Extract the (X, Y) coordinate from the center of the cell holding the provided text.  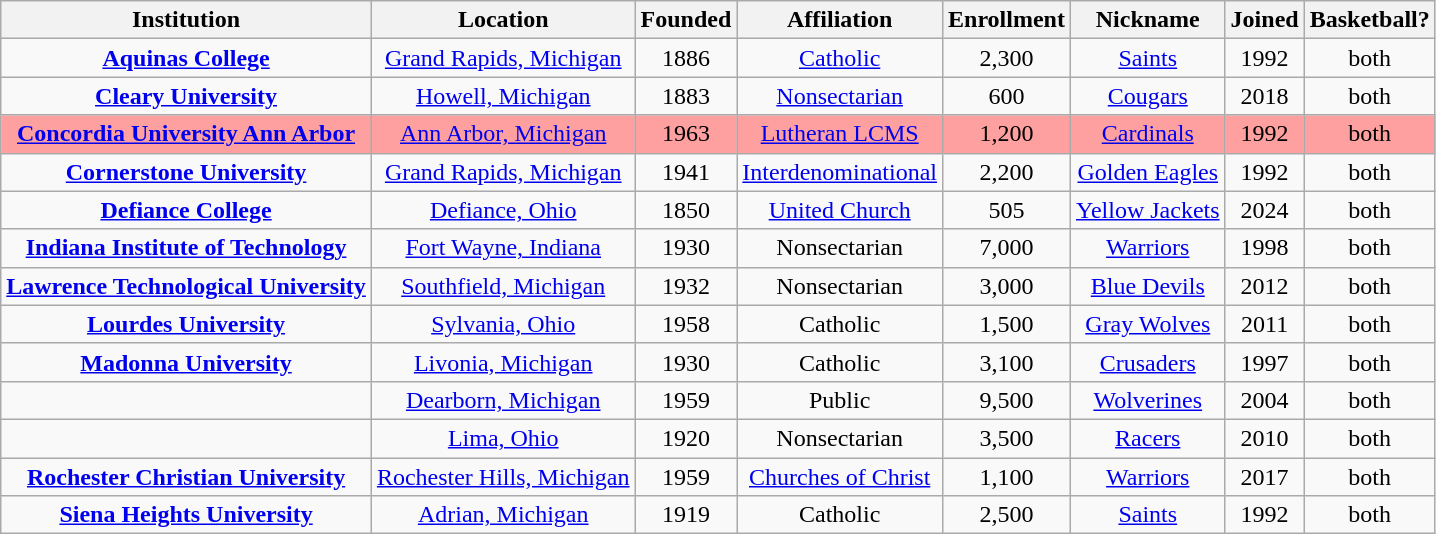
Aquinas College (186, 58)
1920 (686, 438)
Howell, Michigan (503, 96)
Madonna University (186, 362)
Cornerstone University (186, 172)
Golden Eagles (1148, 172)
1932 (686, 286)
Defiance College (186, 210)
3,500 (1006, 438)
Rochester Hills, Michigan (503, 477)
Location (503, 20)
Yellow Jackets (1148, 210)
Public (840, 400)
Cardinals (1148, 134)
Institution (186, 20)
Gray Wolves (1148, 324)
Joined (1264, 20)
2004 (1264, 400)
7,000 (1006, 248)
Cleary University (186, 96)
Adrian, Michigan (503, 515)
Lawrence Technological University (186, 286)
2012 (1264, 286)
Indiana Institute of Technology (186, 248)
2010 (1264, 438)
1963 (686, 134)
2018 (1264, 96)
1,500 (1006, 324)
Churches of Christ (840, 477)
Blue Devils (1148, 286)
Rochester Christian University (186, 477)
1941 (686, 172)
Lourdes University (186, 324)
2,200 (1006, 172)
Concordia University Ann Arbor (186, 134)
Wolverines (1148, 400)
Enrollment (1006, 20)
Defiance, Ohio (503, 210)
Cougars (1148, 96)
Fort Wayne, Indiana (503, 248)
9,500 (1006, 400)
1958 (686, 324)
1,100 (1006, 477)
3,000 (1006, 286)
2024 (1264, 210)
Southfield, Michigan (503, 286)
Affiliation (840, 20)
Racers (1148, 438)
1997 (1264, 362)
1886 (686, 58)
United Church (840, 210)
1,200 (1006, 134)
Lutheran LCMS (840, 134)
Interdenominational (840, 172)
3,100 (1006, 362)
1919 (686, 515)
2011 (1264, 324)
600 (1006, 96)
Siena Heights University (186, 515)
505 (1006, 210)
1998 (1264, 248)
2017 (1264, 477)
Founded (686, 20)
Sylvania, Ohio (503, 324)
Livonia, Michigan (503, 362)
Nickname (1148, 20)
Basketball? (1370, 20)
Crusaders (1148, 362)
Lima, Ohio (503, 438)
Ann Arbor, Michigan (503, 134)
1850 (686, 210)
2,300 (1006, 58)
1883 (686, 96)
Dearborn, Michigan (503, 400)
2,500 (1006, 515)
